Output the [X, Y] coordinate of the center of the cell containing the given text.  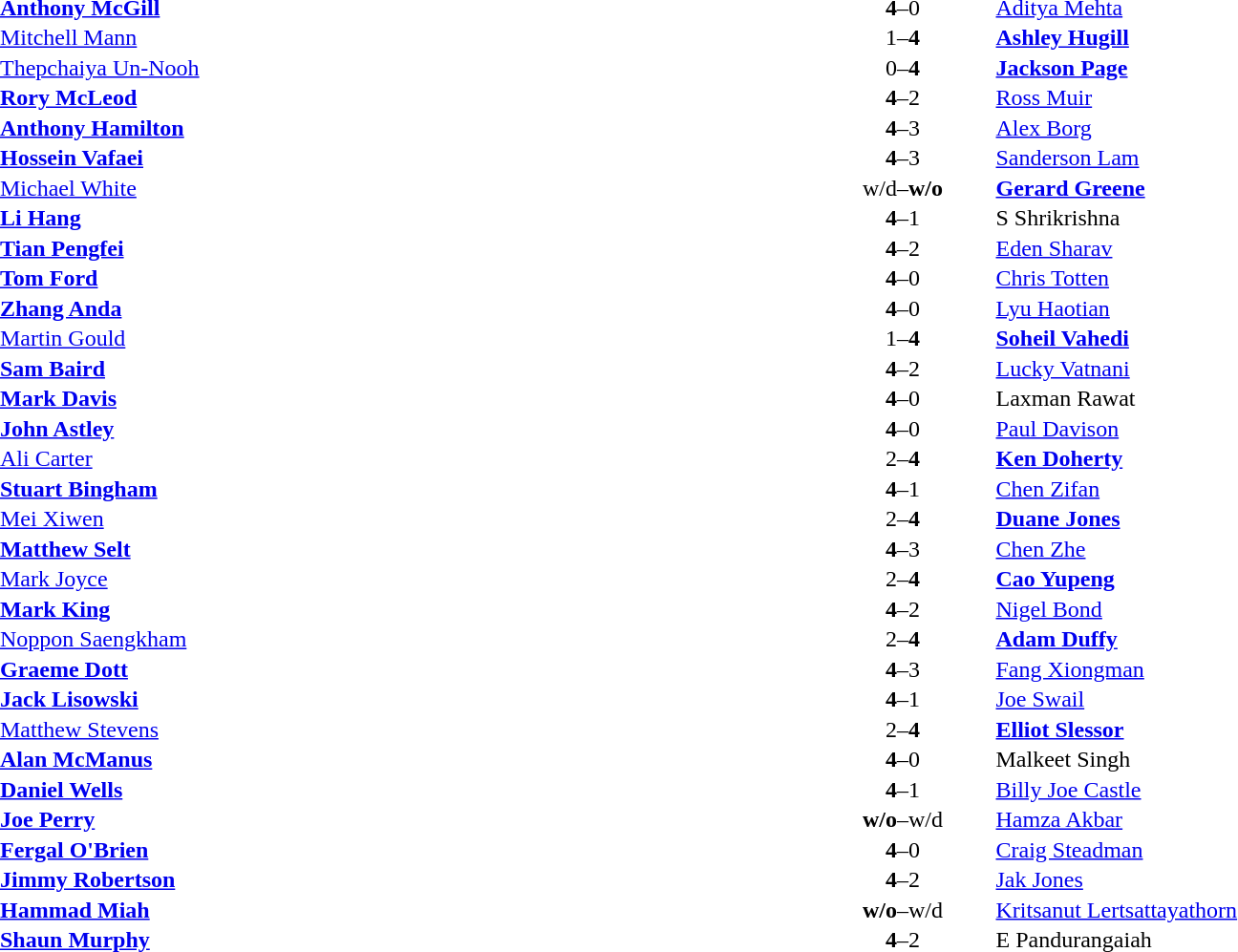
w/d–w/o [902, 188]
0–4 [902, 68]
